Return the (X, Y) coordinate for the center point of the cell that contains the specified text.  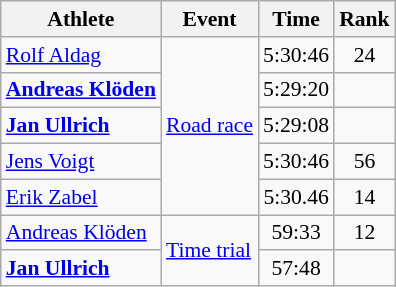
Time (296, 19)
Athlete (81, 19)
Road race (210, 126)
Rank (364, 19)
5:30.46 (296, 197)
Time trial (210, 250)
12 (364, 233)
5:29:08 (296, 126)
Erik Zabel (81, 197)
Jens Voigt (81, 162)
24 (364, 55)
Event (210, 19)
57:48 (296, 269)
56 (364, 162)
5:29:20 (296, 90)
Rolf Aldag (81, 55)
59:33 (296, 233)
14 (364, 197)
